Scan for the cell matching the given text and deliver its [X, Y] coordinate at center. 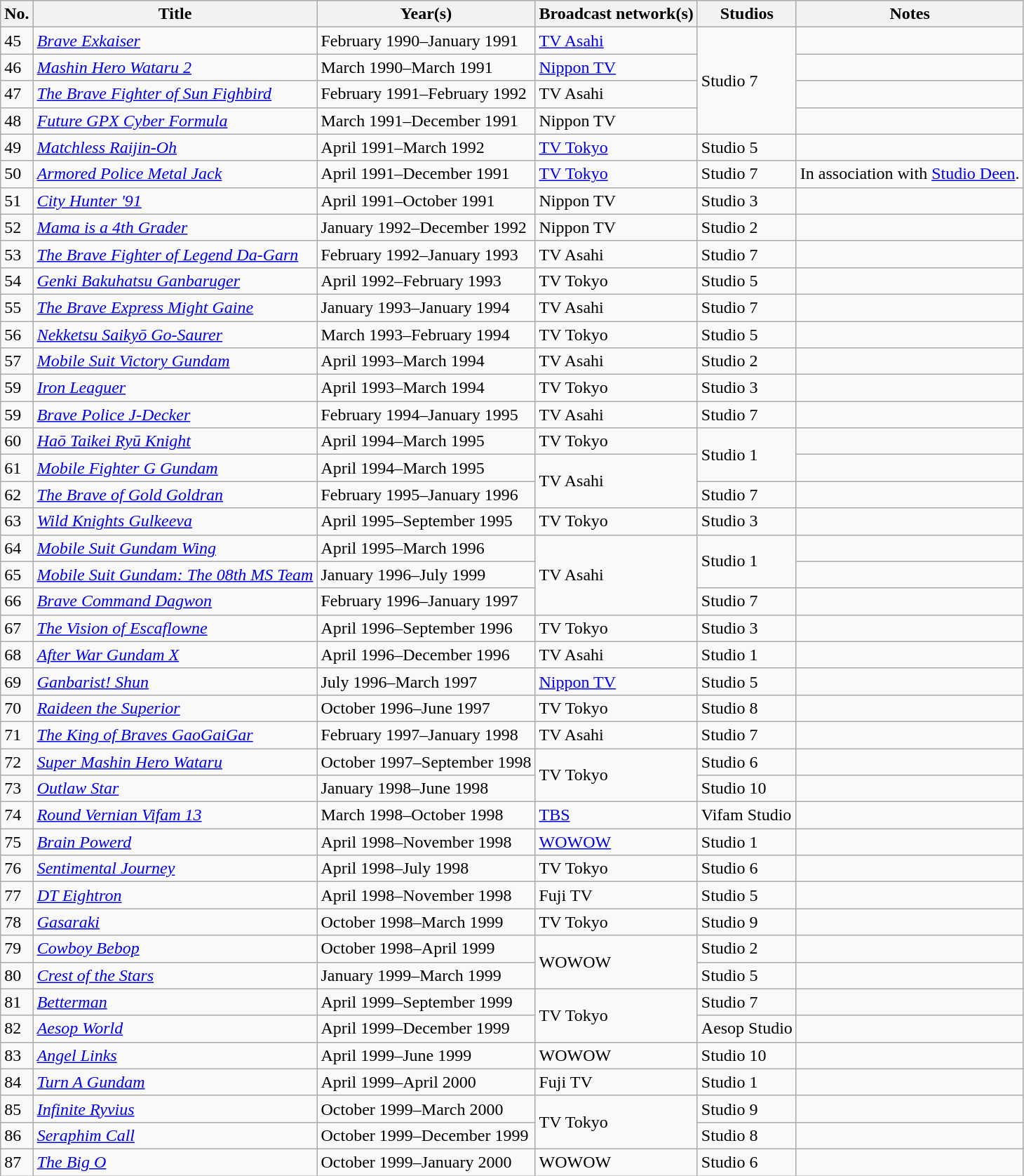
79 [17, 949]
45 [17, 41]
February 1995–January 1996 [426, 495]
Angel Links [175, 1055]
Matchless Raijin-Oh [175, 147]
55 [17, 307]
53 [17, 254]
73 [17, 789]
April 1999–December 1999 [426, 1029]
October 1999–March 2000 [426, 1109]
March 1991–December 1991 [426, 121]
Mobile Fighter G Gundam [175, 468]
62 [17, 495]
March 1993–February 1994 [426, 335]
April 1998–July 1998 [426, 869]
January 1999–March 1999 [426, 975]
Super Mashin Hero Wataru [175, 761]
Title [175, 14]
Vifam Studio [746, 815]
Mobile Suit Gundam: The 08th MS Team [175, 575]
October 1996–June 1997 [426, 708]
The Brave Fighter of Legend Da-Garn [175, 254]
February 1996–January 1997 [426, 601]
Future GPX Cyber Formula [175, 121]
Round Vernian Vifam 13 [175, 815]
Broadcast network(s) [616, 14]
The Big O [175, 1162]
Outlaw Star [175, 789]
70 [17, 708]
57 [17, 361]
After War Gundam X [175, 655]
Crest of the Stars [175, 975]
Mobile Suit Victory Gundam [175, 361]
Turn A Gundam [175, 1082]
50 [17, 174]
Infinite Ryvius [175, 1109]
54 [17, 281]
69 [17, 681]
Mobile Suit Gundam Wing [175, 548]
66 [17, 601]
October 1998–April 1999 [426, 949]
TBS [616, 815]
No. [17, 14]
48 [17, 121]
The King of Braves GaoGaiGar [175, 735]
April 1995–March 1996 [426, 548]
February 1994–January 1995 [426, 415]
52 [17, 227]
46 [17, 67]
Brain Powerd [175, 842]
February 1997–January 1998 [426, 735]
City Hunter '91 [175, 201]
Sentimental Journey [175, 869]
July 1996–March 1997 [426, 681]
82 [17, 1029]
Ganbarist! Shun [175, 681]
56 [17, 335]
April 1991–March 1992 [426, 147]
Year(s) [426, 14]
68 [17, 655]
Genki Bakuhatsu Ganbaruger [175, 281]
April 1999–April 2000 [426, 1082]
Notes [910, 14]
67 [17, 628]
In association with Studio Deen. [910, 174]
Gasaraki [175, 922]
February 1991–February 1992 [426, 94]
80 [17, 975]
The Vision of Escaflowne [175, 628]
78 [17, 922]
The Brave of Gold Goldran [175, 495]
81 [17, 1002]
83 [17, 1055]
Seraphim Call [175, 1135]
Haō Taikei Ryū Knight [175, 441]
January 1998–June 1998 [426, 789]
Raideen the Superior [175, 708]
April 1999–September 1999 [426, 1002]
February 1992–January 1993 [426, 254]
47 [17, 94]
64 [17, 548]
71 [17, 735]
61 [17, 468]
Betterman [175, 1002]
Armored Police Metal Jack [175, 174]
63 [17, 521]
Brave Police J-Decker [175, 415]
The Brave Fighter of Sun Fighbird [175, 94]
April 1991–December 1991 [426, 174]
DT Eightron [175, 895]
The Brave Express Might Gaine [175, 307]
April 1992–February 1993 [426, 281]
76 [17, 869]
March 1998–October 1998 [426, 815]
Wild Knights Gulkeeva [175, 521]
Aesop World [175, 1029]
January 1992–December 1992 [426, 227]
April 1999–June 1999 [426, 1055]
October 1999–January 2000 [426, 1162]
April 1996–September 1996 [426, 628]
Mashin Hero Wataru 2 [175, 67]
87 [17, 1162]
77 [17, 895]
72 [17, 761]
October 1997–September 1998 [426, 761]
January 1993–January 1994 [426, 307]
Iron Leaguer [175, 388]
April 1991–October 1991 [426, 201]
October 1998–March 1999 [426, 922]
60 [17, 441]
March 1990–March 1991 [426, 67]
85 [17, 1109]
Studios [746, 14]
Brave Command Dagwon [175, 601]
51 [17, 201]
April 1996–December 1996 [426, 655]
49 [17, 147]
Mama is a 4th Grader [175, 227]
Nekketsu Saikyō Go-Saurer [175, 335]
April 1995–September 1995 [426, 521]
Aesop Studio [746, 1029]
January 1996–July 1999 [426, 575]
Brave Exkaiser [175, 41]
74 [17, 815]
February 1990–January 1991 [426, 41]
86 [17, 1135]
65 [17, 575]
October 1999–December 1999 [426, 1135]
84 [17, 1082]
75 [17, 842]
Cowboy Bebop [175, 949]
